Pinpoint the cell where the given text exists, returning its (X, Y) midpoint coordinate. 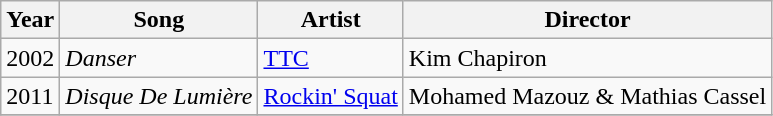
Kim Chapiron (587, 58)
Mohamed Mazouz & Mathias Cassel (587, 96)
Director (587, 20)
Artist (330, 20)
Year (30, 20)
Song (159, 20)
TTC (330, 58)
Disque De Lumière (159, 96)
2002 (30, 58)
Rockin' Squat (330, 96)
Danser (159, 58)
2011 (30, 96)
